Scan for the cell matching the given text and deliver its (X, Y) coordinate at center. 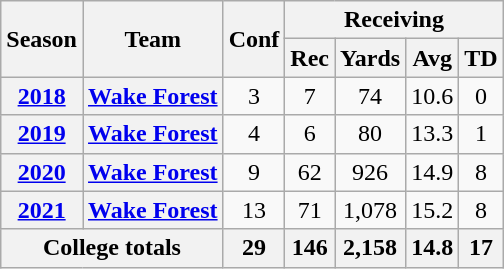
13.3 (432, 134)
14.8 (432, 248)
Avg (432, 58)
College totals (112, 248)
926 (370, 172)
Receiving (394, 20)
9 (254, 172)
Conf (254, 39)
62 (310, 172)
7 (310, 96)
71 (310, 210)
10.6 (432, 96)
13 (254, 210)
Season (42, 39)
74 (370, 96)
6 (310, 134)
2,158 (370, 248)
146 (310, 248)
1,078 (370, 210)
Team (152, 39)
15.2 (432, 210)
TD (481, 58)
Rec (310, 58)
3 (254, 96)
1 (481, 134)
17 (481, 248)
0 (481, 96)
Yards (370, 58)
4 (254, 134)
14.9 (432, 172)
2020 (42, 172)
2021 (42, 210)
29 (254, 248)
2019 (42, 134)
80 (370, 134)
2018 (42, 96)
